Extract the (x, y) coordinate from the center of the cell holding the provided text.  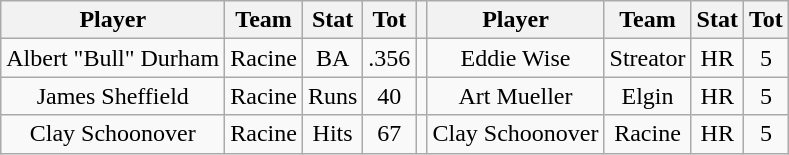
Art Mueller (516, 96)
40 (390, 96)
BA (332, 58)
James Sheffield (113, 96)
67 (390, 134)
Hits (332, 134)
Eddie Wise (516, 58)
.356 (390, 58)
Albert "Bull" Durham (113, 58)
Elgin (648, 96)
Runs (332, 96)
Streator (648, 58)
